Search for the cell housing the specified text and yield its (X, Y) center coordinate. 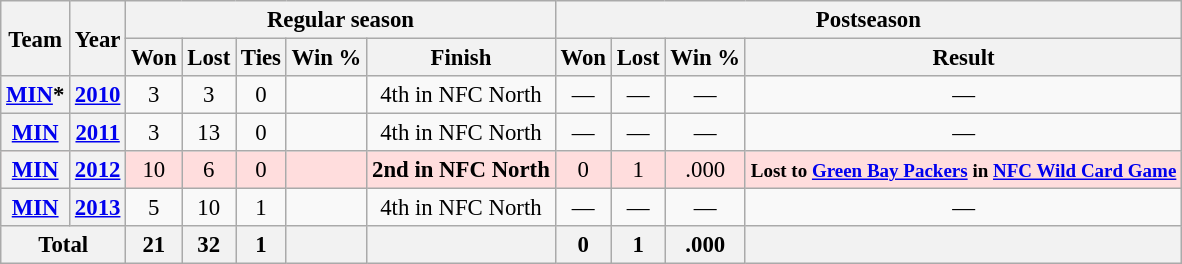
Total (64, 245)
Result (963, 58)
13 (209, 133)
MIN* (36, 95)
Regular season (340, 20)
6 (209, 170)
2nd in NFC North (461, 170)
Finish (461, 58)
2012 (98, 170)
Ties (262, 58)
Team (36, 38)
21 (154, 245)
32 (209, 245)
2011 (98, 133)
2010 (98, 95)
Postseason (868, 20)
5 (154, 208)
Lost to Green Bay Packers in NFC Wild Card Game (963, 170)
Year (98, 38)
2013 (98, 208)
